Return (x, y) of the center of cell containing provided text 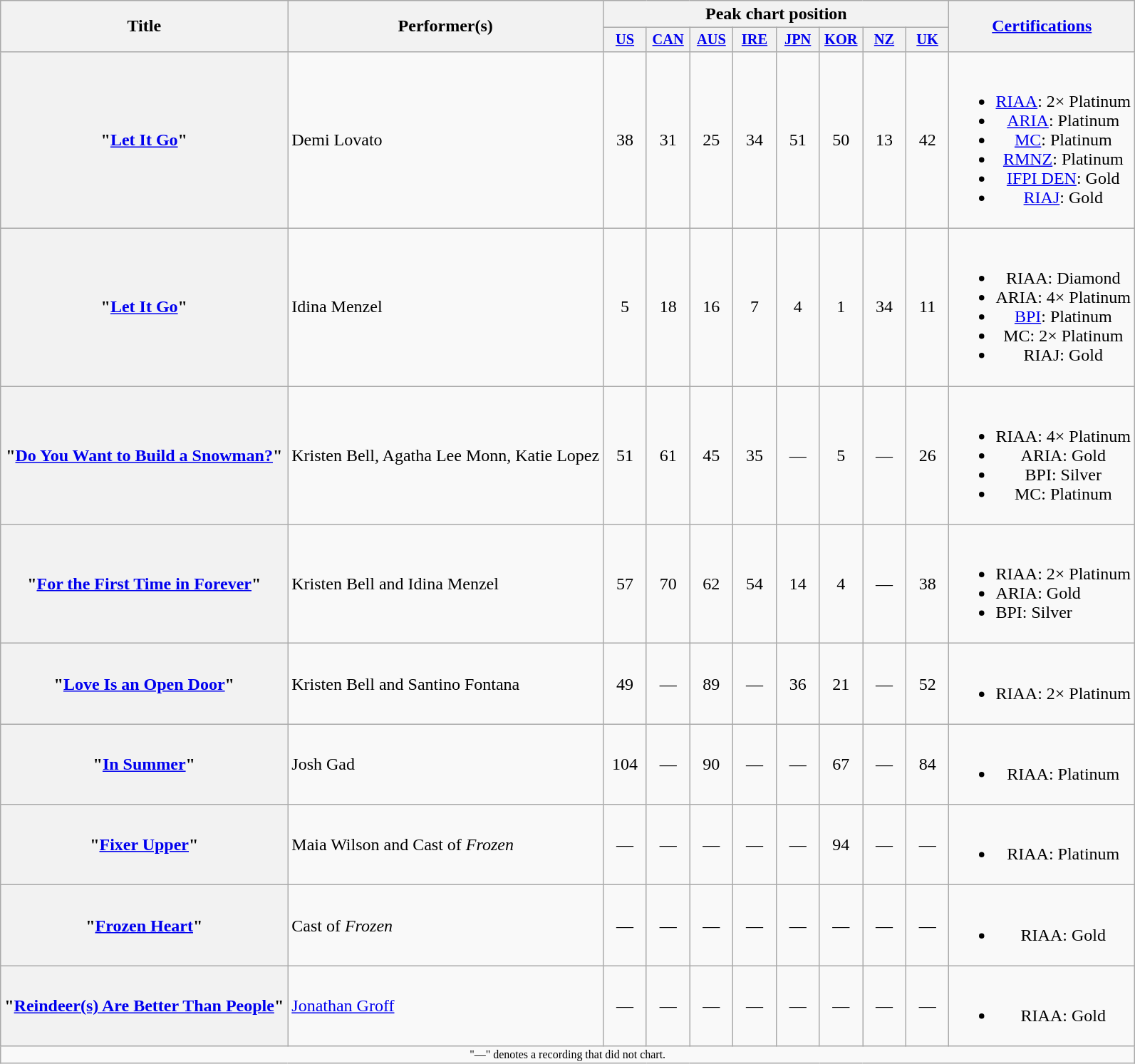
KOR (841, 40)
IRE (755, 40)
84 (928, 764)
35 (755, 455)
26 (928, 455)
Demi Lovato (446, 140)
Jonathan Groff (446, 1006)
89 (711, 684)
RIAA: DiamondARIA: 4× PlatinumBPI: PlatinumMC: 2× PlatinumRIAJ: Gold (1042, 308)
57 (626, 584)
"In Summer" (144, 764)
Kristen Bell, Agatha Lee Monn, Katie Lopez (446, 455)
67 (841, 764)
13 (885, 140)
61 (668, 455)
AUS (711, 40)
36 (798, 684)
UK (928, 40)
52 (928, 684)
70 (668, 584)
RIAA: 2× Platinum (1042, 684)
18 (668, 308)
JPN (798, 40)
Idina Menzel (446, 308)
14 (798, 584)
Maia Wilson and Cast of Frozen (446, 845)
16 (711, 308)
50 (841, 140)
RIAA: 4× PlatinumARIA: GoldBPI: SilverMC: Platinum (1042, 455)
RIAA: 2× PlatinumARIA: GoldBPI: Silver (1042, 584)
Peak chart position (777, 14)
49 (626, 684)
62 (711, 584)
"Reindeer(s) Are Better Than People" (144, 1006)
42 (928, 140)
"For the First Time in Forever" (144, 584)
Kristen Bell and Idina Menzel (446, 584)
"Love Is an Open Door" (144, 684)
Josh Gad (446, 764)
US (626, 40)
11 (928, 308)
94 (841, 845)
104 (626, 764)
Performer(s) (446, 26)
"—" denotes a recording that did not chart. (568, 1055)
21 (841, 684)
31 (668, 140)
RIAA: 2× PlatinumARIA: PlatinumMC: PlatinumRMNZ: PlatinumIFPI DEN: GoldRIAJ: Gold (1042, 140)
CAN (668, 40)
Title (144, 26)
90 (711, 764)
"Do You Want to Build a Snowman?" (144, 455)
1 (841, 308)
NZ (885, 40)
7 (755, 308)
Cast of Frozen (446, 925)
45 (711, 455)
Kristen Bell and Santino Fontana (446, 684)
54 (755, 584)
"Frozen Heart" (144, 925)
"Fixer Upper" (144, 845)
25 (711, 140)
Certifications (1042, 26)
